Extract the [X, Y] coordinate from the center of the cell holding the provided text.  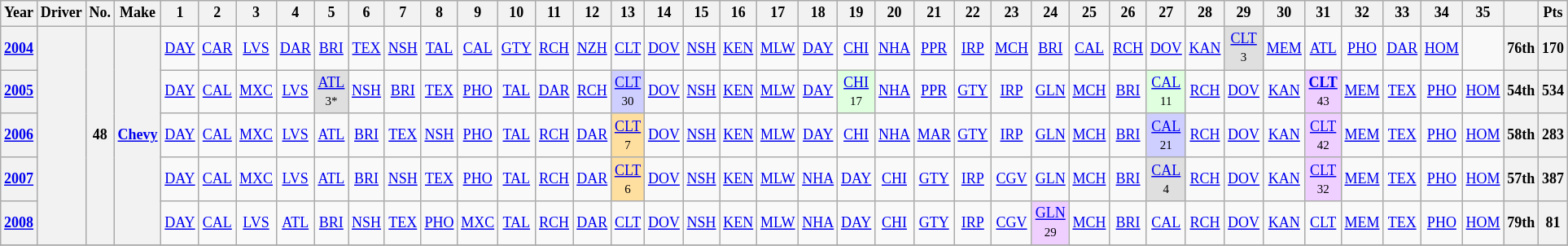
8 [440, 13]
15 [702, 13]
Year [20, 13]
CAR [217, 48]
25 [1089, 13]
Driver [61, 13]
6 [366, 13]
14 [664, 13]
9 [478, 13]
283 [1553, 135]
MAR [934, 135]
2007 [20, 179]
32 [1362, 13]
CLT43 [1323, 92]
26 [1128, 13]
10 [516, 13]
Chevy [138, 135]
2008 [20, 223]
170 [1553, 48]
CLT7 [629, 135]
7 [402, 13]
GLN29 [1050, 223]
24 [1050, 13]
18 [818, 13]
21 [934, 13]
34 [1443, 13]
81 [1553, 223]
17 [778, 13]
Make [138, 13]
CLT32 [1323, 179]
58th [1521, 135]
ATL3* [331, 92]
CLT42 [1323, 135]
35 [1483, 13]
2 [217, 13]
33 [1402, 13]
2006 [20, 135]
23 [1012, 13]
534 [1553, 92]
387 [1553, 179]
CAL21 [1166, 135]
4 [295, 13]
CAL4 [1166, 179]
28 [1205, 13]
16 [738, 13]
3 [256, 13]
CLT6 [629, 179]
12 [593, 13]
5 [331, 13]
30 [1284, 13]
13 [629, 13]
54th [1521, 92]
79th [1521, 223]
19 [856, 13]
CHI17 [856, 92]
No. [99, 13]
2004 [20, 48]
57th [1521, 179]
CLT3 [1244, 48]
48 [99, 135]
76th [1521, 48]
11 [554, 13]
31 [1323, 13]
22 [973, 13]
CLT30 [629, 92]
27 [1166, 13]
NZH [593, 48]
Pts [1553, 13]
1 [180, 13]
CAL11 [1166, 92]
20 [895, 13]
29 [1244, 13]
2005 [20, 92]
